Locate the cell with the specified text and output its (x, y) center coordinate. 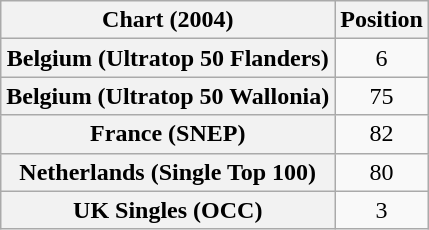
Belgium (Ultratop 50 Flanders) (168, 58)
3 (382, 210)
82 (382, 134)
Belgium (Ultratop 50 Wallonia) (168, 96)
Position (382, 20)
Chart (2004) (168, 20)
6 (382, 58)
France (SNEP) (168, 134)
80 (382, 172)
75 (382, 96)
Netherlands (Single Top 100) (168, 172)
UK Singles (OCC) (168, 210)
